Return the [X, Y] coordinate for the center point of the cell that contains the specified text.  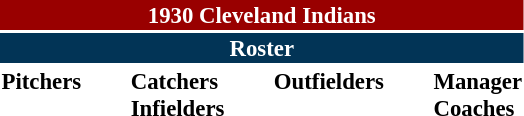
1930 Cleveland Indians [262, 15]
Roster [262, 48]
